Locate the cell with the specified text and output its [x, y] center coordinate. 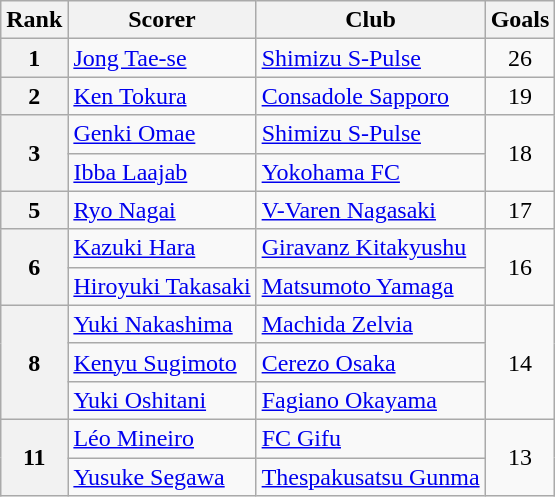
V-Varen Nagasaki [370, 210]
14 [520, 362]
Giravanz Kitakyushu [370, 248]
8 [34, 362]
18 [520, 153]
Goals [520, 20]
Genki Omae [162, 134]
Scorer [162, 20]
Léo Mineiro [162, 438]
Rank [34, 20]
Yokohama FC [370, 172]
19 [520, 96]
Yuki Oshitani [162, 400]
Ibba Laajab [162, 172]
Machida Zelvia [370, 324]
5 [34, 210]
Matsumoto Yamaga [370, 286]
Ken Tokura [162, 96]
26 [520, 58]
Consadole Sapporo [370, 96]
Kenyu Sugimoto [162, 362]
Jong Tae-se [162, 58]
17 [520, 210]
Hiroyuki Takasaki [162, 286]
2 [34, 96]
Yuki Nakashima [162, 324]
1 [34, 58]
6 [34, 267]
Thespakusatsu Gunma [370, 477]
11 [34, 457]
Fagiano Okayama [370, 400]
16 [520, 267]
Kazuki Hara [162, 248]
Yusuke Segawa [162, 477]
Club [370, 20]
Cerezo Osaka [370, 362]
Ryo Nagai [162, 210]
13 [520, 457]
FC Gifu [370, 438]
3 [34, 153]
